Provide the [x, y] coordinate of the cell's center where the given text is located.  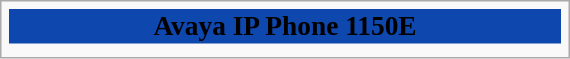
Avaya IP Phone 1150E [285, 26]
